Search for the cell housing the specified text and yield its [X, Y] center coordinate. 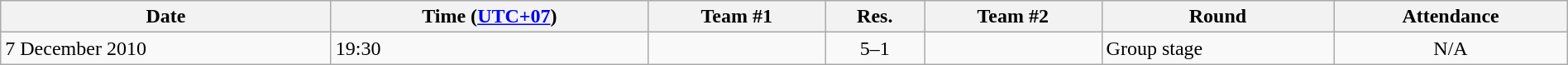
Team #1 [737, 17]
N/A [1451, 48]
Attendance [1451, 17]
7 December 2010 [165, 48]
19:30 [490, 48]
Time (UTC+07) [490, 17]
Date [165, 17]
Res. [875, 17]
Team #2 [1013, 17]
5–1 [875, 48]
Round [1217, 17]
Group stage [1217, 48]
